Extract the (x, y) coordinate from the center of the cell holding the provided text.  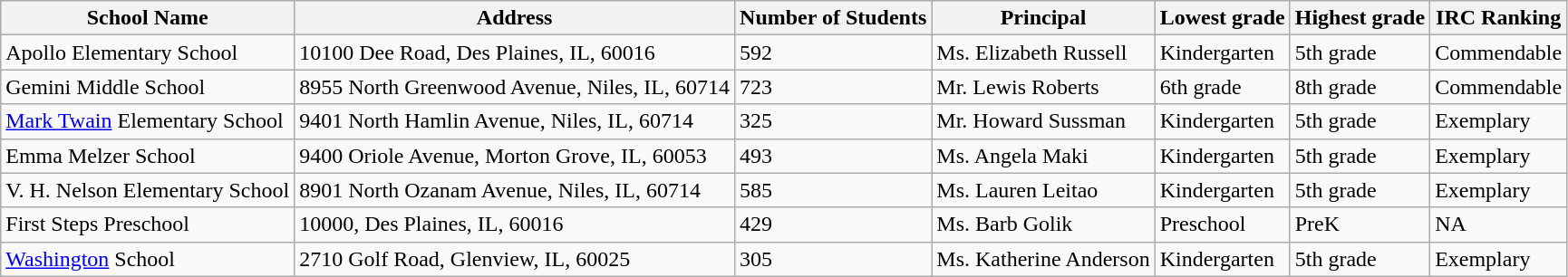
Ms. Angela Maki (1043, 156)
585 (834, 190)
Number of Students (834, 18)
Ms. Elizabeth Russell (1043, 53)
Lowest grade (1222, 18)
First Steps Preschool (148, 224)
Mr. Lewis Roberts (1043, 87)
325 (834, 121)
9400 Oriole Avenue, Morton Grove, IL, 60053 (515, 156)
Mark Twain Elementary School (148, 121)
8th grade (1360, 87)
6th grade (1222, 87)
Ms. Katherine Anderson (1043, 259)
2710 Golf Road, Glenview, IL, 60025 (515, 259)
8955 North Greenwood Avenue, Niles, IL, 60714 (515, 87)
Preschool (1222, 224)
PreK (1360, 224)
Gemini Middle School (148, 87)
Apollo Elementary School (148, 53)
Ms. Lauren Leitao (1043, 190)
Highest grade (1360, 18)
429 (834, 224)
10100 Dee Road, Des Plaines, IL, 60016 (515, 53)
9401 North Hamlin Avenue, Niles, IL, 60714 (515, 121)
Address (515, 18)
723 (834, 87)
493 (834, 156)
School Name (148, 18)
10000, Des Plaines, IL, 60016 (515, 224)
305 (834, 259)
Ms. Barb Golik (1043, 224)
592 (834, 53)
Emma Melzer School (148, 156)
V. H. Nelson Elementary School (148, 190)
Mr. Howard Sussman (1043, 121)
NA (1499, 224)
IRC Ranking (1499, 18)
Washington School (148, 259)
8901 North Ozanam Avenue, Niles, IL, 60714 (515, 190)
Principal (1043, 18)
